From the cell containing the given text, extract its center point as (x, y) coordinate. 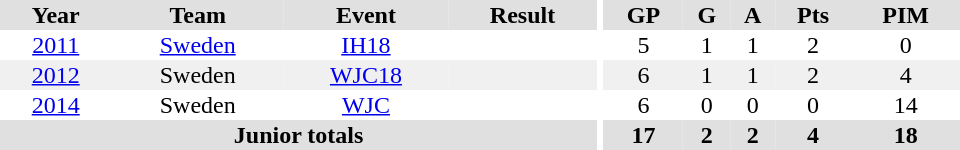
WJC (366, 105)
Pts (813, 15)
Year (56, 15)
14 (906, 105)
IH18 (366, 45)
2011 (56, 45)
G (706, 15)
GP (644, 15)
Result (522, 15)
2012 (56, 75)
18 (906, 135)
2014 (56, 105)
PIM (906, 15)
17 (644, 135)
A (752, 15)
Event (366, 15)
Junior totals (298, 135)
Team (198, 15)
WJC18 (366, 75)
5 (644, 45)
